Search for the cell housing the specified text and yield its (X, Y) center coordinate. 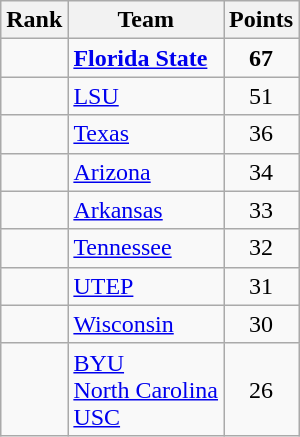
36 (262, 134)
Arkansas (146, 210)
31 (262, 286)
Florida State (146, 58)
33 (262, 210)
Wisconsin (146, 324)
30 (262, 324)
67 (262, 58)
BYUNorth CarolinaUSC (146, 389)
Rank (34, 20)
26 (262, 389)
51 (262, 96)
Arizona (146, 172)
32 (262, 248)
34 (262, 172)
Texas (146, 134)
Points (262, 20)
UTEP (146, 286)
Tennessee (146, 248)
LSU (146, 96)
Team (146, 20)
